Capture the cell that displays the provided text and extract its (X, Y) central coordinate. 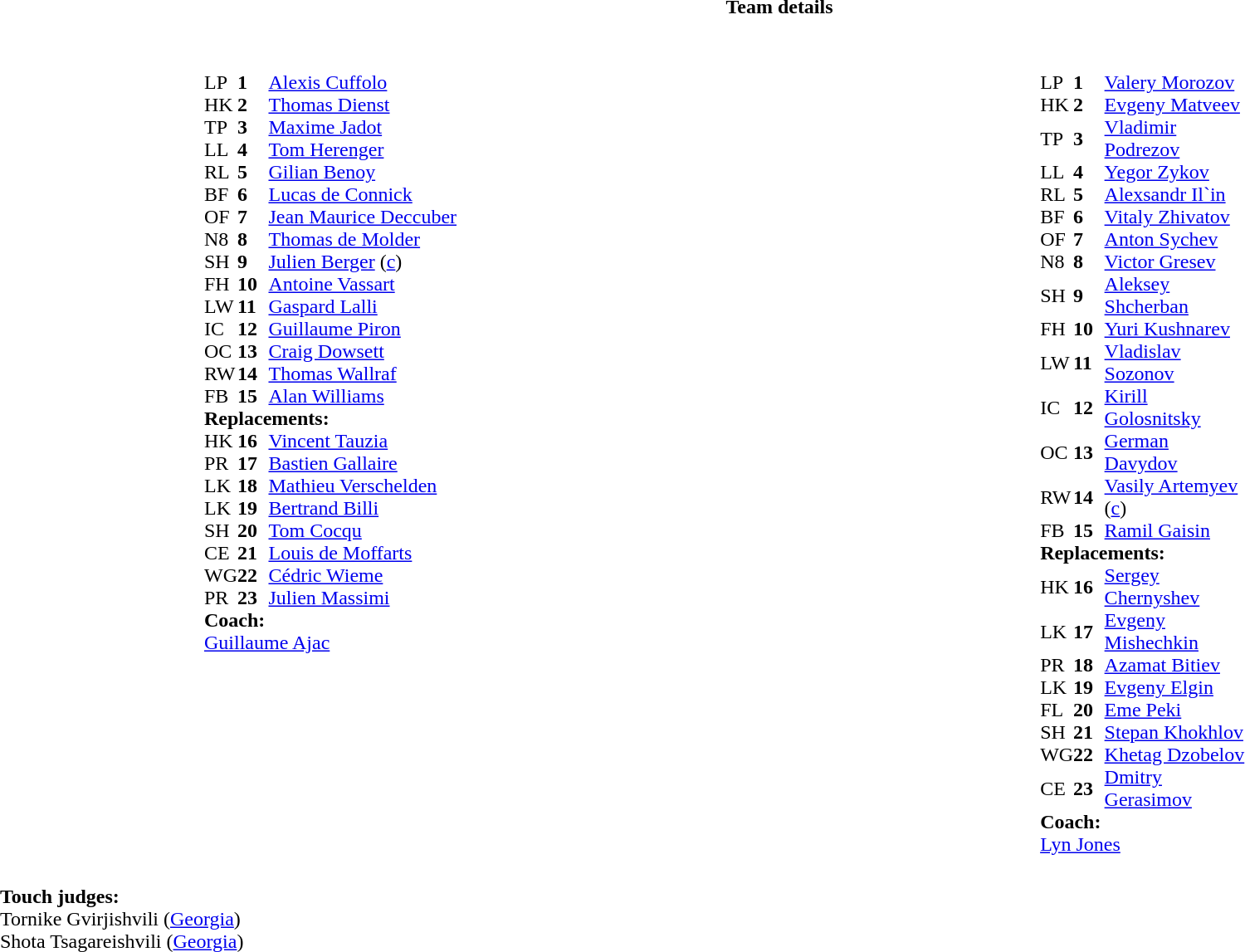
Craig Dowsett (362, 352)
Thomas Dienst (362, 105)
Alexis Cuffolo (362, 83)
Alan Williams (362, 397)
Gilian Benoy (362, 173)
FL (1057, 710)
Tom Herenger (362, 149)
Vincent Tauzia (362, 442)
Guillaume Piron (362, 329)
Thomas Wallraf (362, 373)
Gaspard Lalli (362, 307)
Tom Cocqu (362, 531)
Mathieu Verschelden (362, 486)
Guillaume Ajac (330, 642)
Jean Maurice Deccuber (362, 217)
Lucas de Connick (362, 194)
Julien Berger (c) (362, 262)
Bertrand Billi (362, 508)
Lyn Jones (1142, 845)
Cédric Wieme (362, 576)
Bastien Gallaire (362, 463)
Julien Massimi (362, 598)
Antoine Vassart (362, 284)
Thomas de Molder (362, 239)
Louis de Moffarts (362, 553)
Maxime Jadot (362, 128)
